Return the (x, y) coordinate for the center point of the cell that contains the specified text.  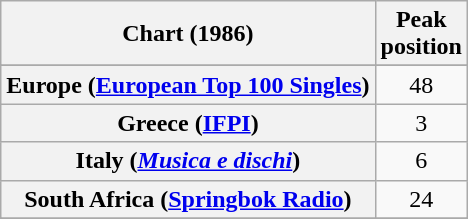
48 (421, 85)
Italy (Musica e dischi) (188, 161)
6 (421, 161)
24 (421, 199)
Peakposition (421, 34)
3 (421, 123)
Greece (IFPI) (188, 123)
Chart (1986) (188, 34)
Europe (European Top 100 Singles) (188, 85)
South Africa (Springbok Radio) (188, 199)
